Return [X, Y] of the center of cell containing provided text 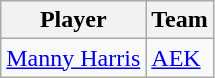
AEK [180, 58]
Player [74, 20]
Manny Harris [74, 58]
Team [180, 20]
